Detect which cell encompasses the target text, then output its [x, y] center coordinate. 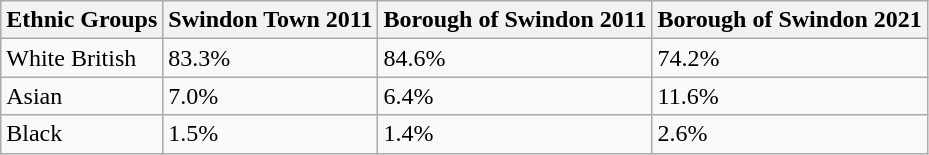
Borough of Swindon 2011 [515, 20]
83.3% [270, 58]
Asian [82, 96]
Borough of Swindon 2021 [790, 20]
Swindon Town 2011 [270, 20]
1.5% [270, 134]
11.6% [790, 96]
84.6% [515, 58]
74.2% [790, 58]
Ethnic Groups [82, 20]
Black [82, 134]
6.4% [515, 96]
1.4% [515, 134]
7.0% [270, 96]
2.6% [790, 134]
White British [82, 58]
